Extract the [x, y] coordinate from the center of the cell holding the provided text.  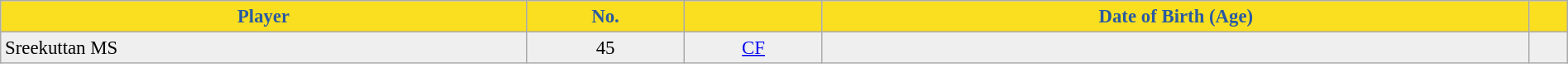
Date of Birth (Age) [1176, 17]
No. [605, 17]
Sreekuttan MS [264, 48]
CF [754, 48]
Player [264, 17]
45 [605, 48]
